Provide the (X, Y) coordinate of the cell's center where the given text is located.  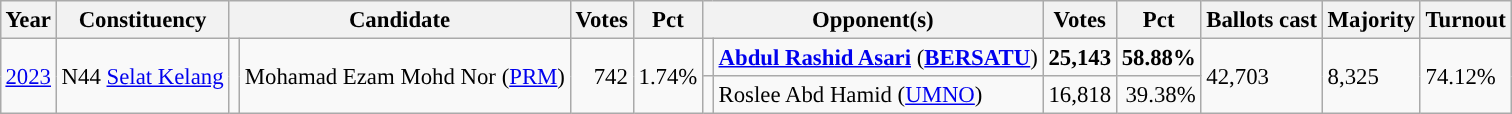
742 (602, 76)
N44 Selat Kelang (142, 76)
Mohamad Ezam Mohd Nor (PRM) (404, 76)
25,143 (1080, 57)
39.38% (1158, 95)
1.74% (668, 76)
Turnout (1466, 20)
Year (28, 20)
Roslee Abd Hamid (UMNO) (878, 95)
8,325 (1371, 76)
Abdul Rashid Asari (BERSATU) (878, 57)
Constituency (142, 20)
2023 (28, 76)
58.88% (1158, 57)
Ballots cast (1262, 20)
Candidate (400, 20)
42,703 (1262, 76)
Majority (1371, 20)
16,818 (1080, 95)
Opponent(s) (873, 20)
74.12% (1466, 76)
